Search for the cell housing the specified text and yield its [X, Y] center coordinate. 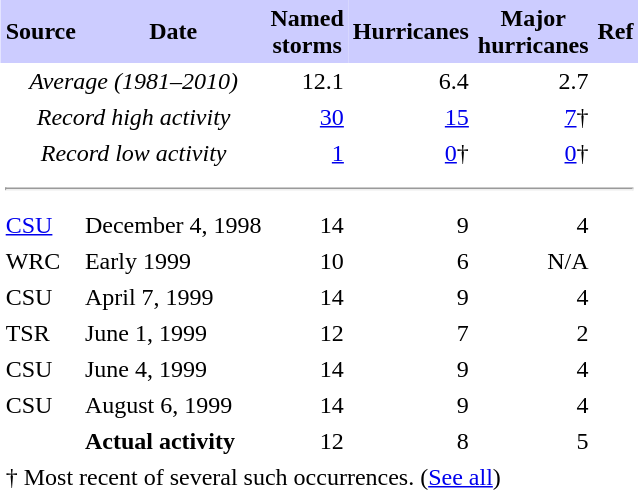
30 [307, 117]
Record high activity [134, 117]
Namedstorms [307, 32]
7† [533, 117]
Majorhurricanes [533, 32]
6.4 [410, 81]
8 [410, 441]
December 4, 1998 [173, 225]
Average (1981–2010) [134, 81]
WRC [40, 261]
1 [307, 153]
Actual activity [173, 441]
15 [410, 117]
2.7 [533, 81]
Ref [616, 32]
Early 1999 [173, 261]
June 4, 1999 [173, 369]
10 [307, 261]
2 [533, 333]
August 6, 1999 [173, 405]
April 7, 1999 [173, 297]
6 [410, 261]
12.1 [307, 81]
5 [533, 441]
TSR [40, 333]
N/A [533, 261]
7 [410, 333]
Source [40, 32]
Record low activity [134, 153]
Hurricanes [410, 32]
Date [173, 32]
June 1, 1999 [173, 333]
